Pinpoint the cell where the given text exists, returning its (X, Y) midpoint coordinate. 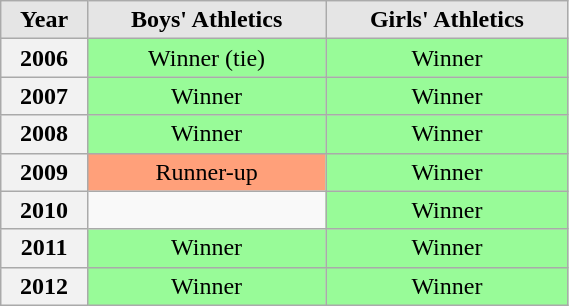
2012 (44, 286)
Runner-up (206, 172)
Girls' Athletics (447, 20)
Boys' Athletics (206, 20)
2009 (44, 172)
Year (44, 20)
2011 (44, 248)
2010 (44, 210)
2008 (44, 134)
2006 (44, 58)
Winner (tie) (206, 58)
2007 (44, 96)
